Find where the given text appears and provide that cell's center as (X, Y) coordinate. 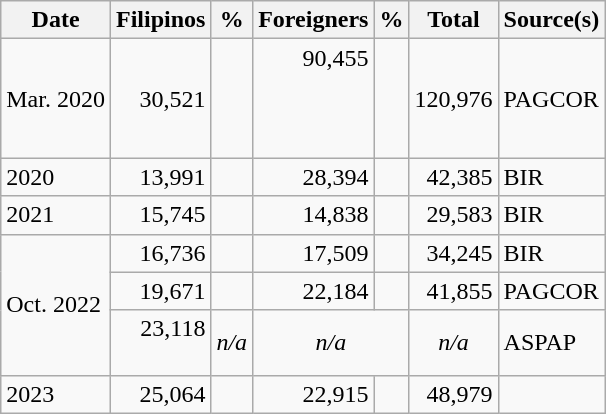
22,915 (314, 394)
Oct. 2022 (56, 304)
2020 (56, 177)
17,509 (314, 253)
2021 (56, 215)
120,976 (454, 98)
Source(s) (552, 20)
90,455 (314, 98)
30,521 (160, 98)
ASPAP (552, 342)
14,838 (314, 215)
Total (454, 20)
34,245 (454, 253)
Foreigners (314, 20)
25,064 (160, 394)
Date (56, 20)
29,583 (454, 215)
19,671 (160, 291)
Filipinos (160, 20)
Mar. 2020 (56, 98)
2023 (56, 394)
22,184 (314, 291)
23,118 (160, 342)
15,745 (160, 215)
48,979 (454, 394)
42,385 (454, 177)
16,736 (160, 253)
41,855 (454, 291)
13,991 (160, 177)
28,394 (314, 177)
